Return (x, y) of the center of cell containing provided text 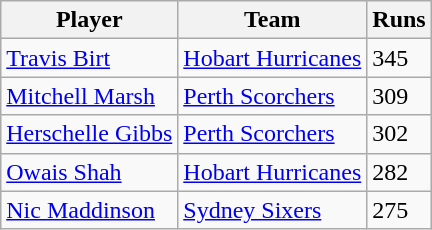
309 (399, 96)
Herschelle Gibbs (90, 134)
275 (399, 210)
Mitchell Marsh (90, 96)
Owais Shah (90, 172)
Travis Birt (90, 58)
302 (399, 134)
Runs (399, 20)
Team (272, 20)
Player (90, 20)
282 (399, 172)
Nic Maddinson (90, 210)
345 (399, 58)
Sydney Sixers (272, 210)
